Locate the cell with the specified text and output its (x, y) center coordinate. 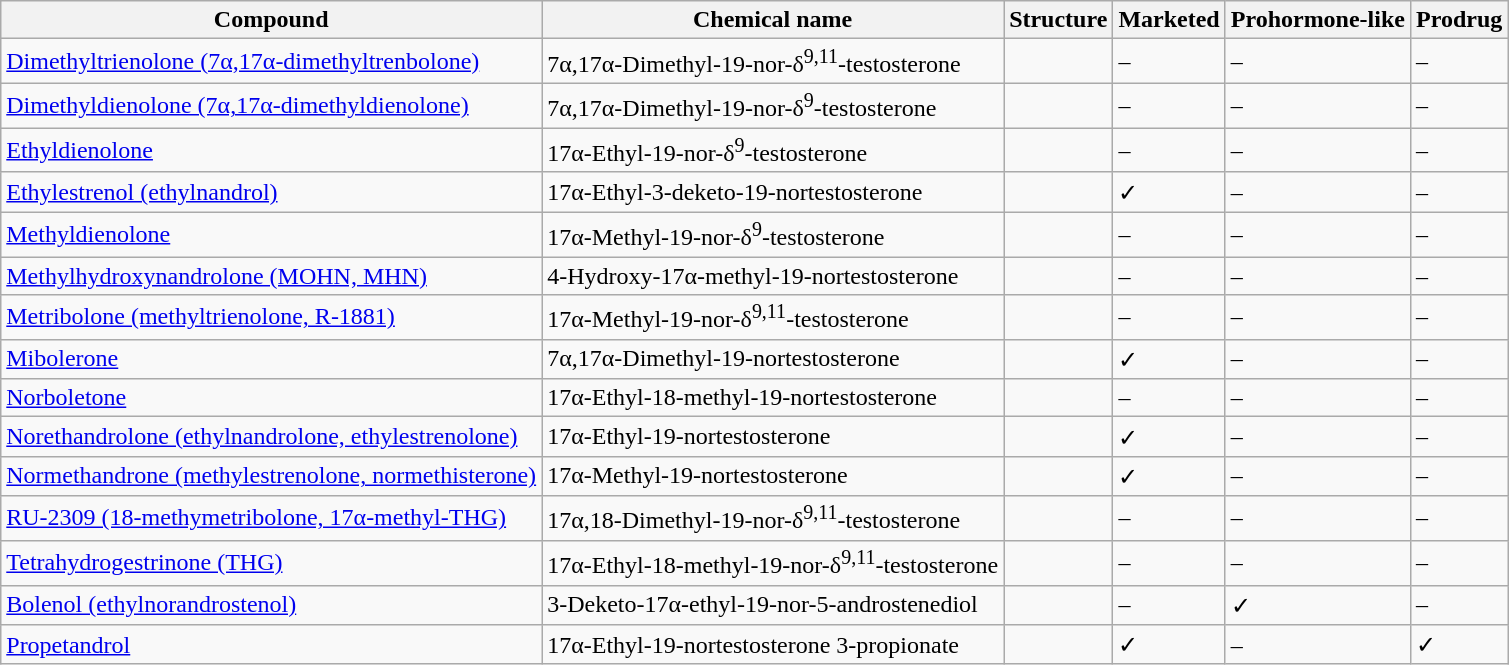
Normethandrone (methylestrenolone, normethisterone) (272, 476)
Methylhydroxynandrolone (MOHN, MHN) (272, 276)
7α,17α-Dimethyl-19-nor-δ9-testosterone (773, 106)
17α-Ethyl-18-methyl-19-nor-δ9,11-testosterone (773, 564)
Chemical name (773, 20)
Dimethyldienolone (7α,17α-dimethyldienolone) (272, 106)
RU-2309 (18-methymetribolone, 17α-methyl-THG) (272, 518)
Methyldienolone (272, 234)
Prodrug (1458, 20)
Ethyldienolone (272, 150)
Structure (1058, 20)
17α-Methyl-19-nortestosterone (773, 476)
Marketed (1169, 20)
17α-Methyl-19-nor-δ9-testosterone (773, 234)
Tetrahydrogestrinone (THG) (272, 564)
17α,18-Dimethyl-19-nor-δ9,11-testosterone (773, 518)
7α,17α-Dimethyl-19-nor-δ9,11-testosterone (773, 62)
4-Hydroxy-17α-methyl-19-nortestosterone (773, 276)
17α-Methyl-19-nor-δ9,11-testosterone (773, 318)
17α-Ethyl-19-nor-δ9-testosterone (773, 150)
7α,17α-Dimethyl-19-nortestosterone (773, 359)
Mibolerone (272, 359)
Norethandrolone (ethylnandrolone, ethylestrenolone) (272, 437)
17α-Ethyl-3-deketo-19-nortestosterone (773, 192)
3-Deketo-17α-ethyl-19-nor-5-androstenediol (773, 605)
Bolenol (ethylnorandrostenol) (272, 605)
Dimethyltrienolone (7α,17α-dimethyltrenbolone) (272, 62)
Metribolone (methyltrienolone, R-1881) (272, 318)
17α-Ethyl-18-methyl-19-nortestosterone (773, 398)
17α-Ethyl-19-nortestosterone 3-propionate (773, 645)
Prohormone-like (1318, 20)
Compound (272, 20)
17α-Ethyl-19-nortestosterone (773, 437)
Norboletone (272, 398)
Propetandrol (272, 645)
Ethylestrenol (ethylnandrol) (272, 192)
